Provide the (x, y) coordinate of the cell's center where the given text is located.  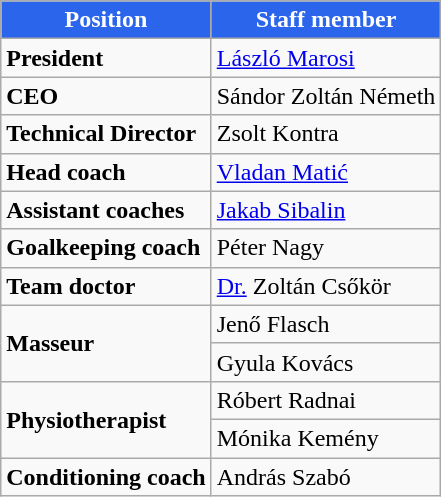
Technical Director (106, 134)
Sándor Zoltán Németh (326, 96)
CEO (106, 96)
Conditioning coach (106, 477)
Masseur (106, 343)
Goalkeeping coach (106, 248)
Position (106, 20)
Mónika Kemény (326, 438)
Péter Nagy (326, 248)
Jenő Flasch (326, 324)
Vladan Matić (326, 172)
Staff member (326, 20)
László Marosi (326, 58)
András Szabó (326, 477)
Assistant coaches (106, 210)
Róbert Radnai (326, 400)
President (106, 58)
Head coach (106, 172)
Jakab Sibalin (326, 210)
Team doctor (106, 286)
Dr. Zoltán Csőkör (326, 286)
Gyula Kovács (326, 362)
Physiotherapist (106, 419)
Zsolt Kontra (326, 134)
